Identify which cell holds the provided text, then report its (X, Y) central coordinate. 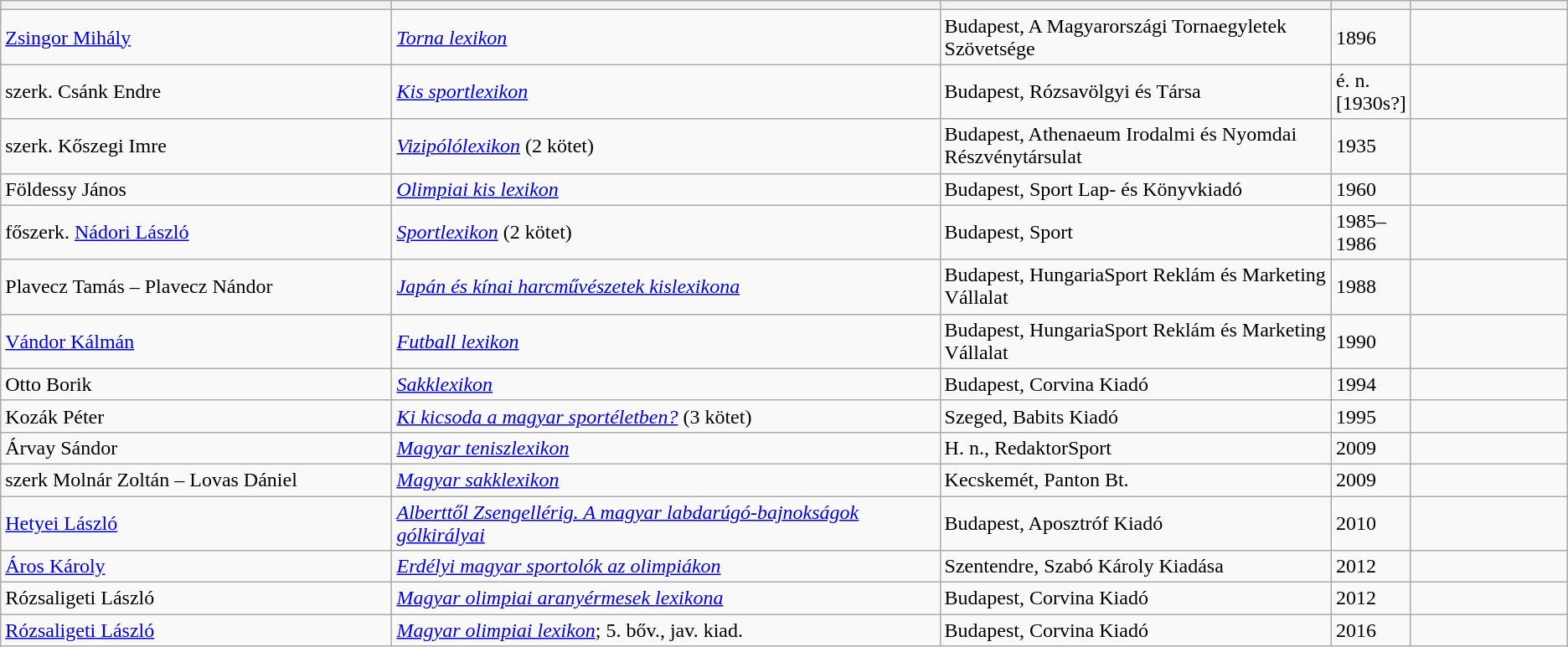
Budapest, Rózsavölgyi és Társa (1136, 92)
Hetyei László (196, 522)
Magyar teniszlexikon (666, 448)
Olimpiai kis lexikon (666, 189)
Kis sportlexikon (666, 92)
Japán és kínai harcművészetek kislexikona (666, 286)
főszerk. Nádori László (196, 233)
Sakklexikon (666, 384)
1988 (1370, 286)
Kozák Péter (196, 416)
Magyar sakklexikon (666, 480)
Kecskemét, Panton Bt. (1136, 480)
Vizipólólexikon (2 kötet) (666, 146)
Otto Borik (196, 384)
1995 (1370, 416)
é. n. [1930s?] (1370, 92)
1960 (1370, 189)
Szeged, Babits Kiadó (1136, 416)
1935 (1370, 146)
1994 (1370, 384)
Magyar olimpiai lexikon; 5. bőv., jav. kiad. (666, 630)
Torna lexikon (666, 37)
Erdélyi magyar sportolók az olimpiákon (666, 567)
szerk. Kőszegi Imre (196, 146)
1985–1986 (1370, 233)
Budapest, Sport (1136, 233)
Budapest, Sport Lap- és Könyvkiadó (1136, 189)
Sportlexikon (2 kötet) (666, 233)
szerk. Csánk Endre (196, 92)
Plavecz Tamás – Plavecz Nándor (196, 286)
Alberttől Zsengellérig. A magyar labdarúgó-bajnokságok gólkirályai (666, 522)
Földessy János (196, 189)
Szentendre, Szabó Károly Kiadása (1136, 567)
Árvay Sándor (196, 448)
Áros Károly (196, 567)
szerk Molnár Zoltán – Lovas Dániel (196, 480)
Budapest, Athenaeum Irodalmi és Nyomdai Részvénytársulat (1136, 146)
Budapest, A Magyarországi Tornaegyletek Szövetsége (1136, 37)
Zsingor Mihály (196, 37)
Magyar olimpiai aranyérmesek lexikona (666, 598)
2010 (1370, 522)
H. n., RedaktorSport (1136, 448)
Budapest, Aposztróf Kiadó (1136, 522)
2016 (1370, 630)
Vándor Kálmán (196, 341)
1990 (1370, 341)
Futball lexikon (666, 341)
Ki kicsoda a magyar sportéletben? (3 kötet) (666, 416)
1896 (1370, 37)
